Return [X, Y] of the center of cell containing provided text 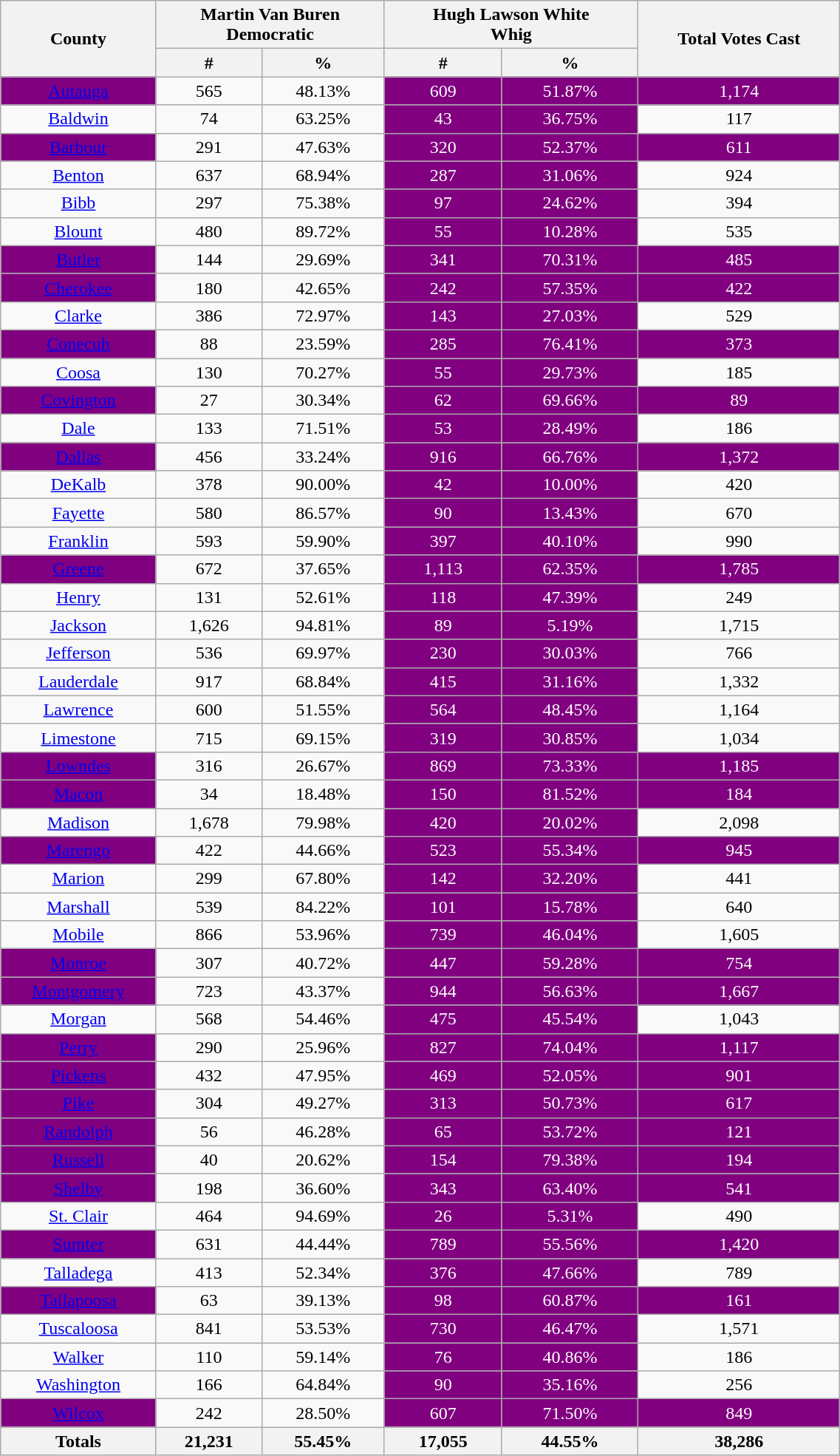
480 [208, 231]
133 [208, 429]
154 [443, 1160]
754 [739, 963]
Monroe [78, 963]
Conecuh [78, 344]
55.45% [323, 1441]
130 [208, 372]
64.84% [323, 1385]
86.57% [323, 513]
42.65% [323, 288]
52.37% [570, 147]
73.33% [570, 766]
66.76% [570, 457]
194 [739, 1160]
27 [208, 401]
20.62% [323, 1160]
1,174 [739, 91]
739 [443, 935]
Henry [78, 597]
10.00% [570, 485]
56.63% [570, 991]
386 [208, 316]
1,785 [739, 569]
464 [208, 1216]
Cherokee [78, 288]
53 [443, 429]
5.19% [570, 625]
County [78, 38]
51.55% [323, 710]
Butler [78, 259]
Barbour [78, 147]
Talladega [78, 1272]
291 [208, 147]
72.97% [323, 316]
432 [208, 1075]
69.66% [570, 401]
593 [208, 541]
24.62% [570, 203]
Limestone [78, 738]
142 [443, 879]
285 [443, 344]
117 [739, 119]
715 [208, 738]
40.86% [570, 1357]
Marengo [78, 851]
827 [443, 1047]
71.51% [323, 429]
Washington [78, 1385]
79.38% [570, 1160]
Randolph [78, 1132]
Marion [78, 879]
580 [208, 513]
1,164 [739, 710]
25.96% [323, 1047]
23.59% [323, 344]
397 [443, 541]
63.25% [323, 119]
1,667 [739, 991]
40.72% [323, 963]
43 [443, 119]
Madison [78, 823]
17,055 [443, 1441]
Autauga [78, 91]
Dale [78, 429]
1,185 [739, 766]
27.03% [570, 316]
59.90% [323, 541]
672 [208, 569]
60.87% [570, 1301]
Macon [78, 794]
Greene [78, 569]
1,113 [443, 569]
101 [443, 907]
Covington [78, 401]
97 [443, 203]
94.81% [323, 625]
394 [739, 203]
341 [443, 259]
43.37% [323, 991]
180 [208, 288]
945 [739, 851]
47.95% [323, 1075]
313 [443, 1103]
68.94% [323, 175]
20.02% [570, 823]
Totals [78, 1441]
29.73% [570, 372]
230 [443, 653]
373 [739, 344]
378 [208, 485]
Montgomery [78, 991]
Wilcox [78, 1413]
63.40% [570, 1188]
110 [208, 1357]
46.04% [570, 935]
670 [739, 513]
529 [739, 316]
376 [443, 1272]
2,098 [739, 823]
456 [208, 457]
1,034 [739, 738]
56 [208, 1132]
Benton [78, 175]
249 [739, 597]
76.41% [570, 344]
47.39% [570, 597]
63 [208, 1301]
723 [208, 991]
121 [739, 1132]
59.14% [323, 1357]
31.06% [570, 175]
287 [443, 175]
841 [208, 1329]
59.28% [570, 963]
94.69% [323, 1216]
40 [208, 1160]
131 [208, 597]
185 [739, 372]
81.52% [570, 794]
13.43% [570, 513]
76 [443, 1357]
916 [443, 457]
29.69% [323, 259]
901 [739, 1075]
Tallapoosa [78, 1301]
Lowndes [78, 766]
Clarke [78, 316]
39.13% [323, 1301]
Jefferson [78, 653]
50.73% [570, 1103]
42 [443, 485]
62 [443, 401]
413 [208, 1272]
869 [443, 766]
32.20% [570, 879]
637 [208, 175]
Bibb [78, 203]
52.61% [323, 597]
67.80% [323, 879]
46.47% [570, 1329]
Lawrence [78, 710]
917 [208, 681]
730 [443, 1329]
415 [443, 681]
84.22% [323, 907]
Pike [78, 1103]
118 [443, 597]
70.27% [323, 372]
55.56% [570, 1244]
539 [208, 907]
1,332 [739, 681]
1,678 [208, 823]
144 [208, 259]
68.84% [323, 681]
Hugh Lawson WhiteWhig [511, 25]
1,117 [739, 1047]
Baldwin [78, 119]
184 [739, 794]
5.31% [570, 1216]
44.66% [323, 851]
Sumter [78, 1244]
30.34% [323, 401]
1,626 [208, 625]
766 [739, 653]
490 [739, 1216]
10.28% [570, 231]
55.34% [570, 851]
69.15% [323, 738]
46.28% [323, 1132]
Tuscaloosa [78, 1329]
320 [443, 147]
299 [208, 879]
90.00% [323, 485]
1,043 [739, 1019]
74 [208, 119]
Walker [78, 1357]
447 [443, 963]
75.38% [323, 203]
47.63% [323, 147]
307 [208, 963]
Martin Van BurenDemocratic [270, 25]
469 [443, 1075]
166 [208, 1385]
Russell [78, 1160]
523 [443, 851]
256 [739, 1385]
640 [739, 907]
849 [739, 1413]
44.55% [570, 1441]
609 [443, 91]
36.75% [570, 119]
1,420 [739, 1244]
541 [739, 1188]
297 [208, 203]
Marshall [78, 907]
198 [208, 1188]
1,605 [739, 935]
St. Clair [78, 1216]
536 [208, 653]
143 [443, 316]
924 [739, 175]
53.53% [323, 1329]
290 [208, 1047]
54.46% [323, 1019]
1,571 [739, 1329]
65 [443, 1132]
Fayette [78, 513]
Total Votes Cast [739, 38]
Mobile [78, 935]
89.72% [323, 231]
35.16% [570, 1385]
98 [443, 1301]
34 [208, 794]
70.31% [570, 259]
631 [208, 1244]
52.05% [570, 1075]
44.44% [323, 1244]
DeKalb [78, 485]
69.97% [323, 653]
Morgan [78, 1019]
38,286 [739, 1441]
565 [208, 91]
36.60% [323, 1188]
49.27% [323, 1103]
37.65% [323, 569]
316 [208, 766]
47.66% [570, 1272]
28.50% [323, 1413]
Pickens [78, 1075]
45.54% [570, 1019]
944 [443, 991]
990 [739, 541]
319 [443, 738]
40.10% [570, 541]
475 [443, 1019]
30.85% [570, 738]
161 [739, 1301]
535 [739, 231]
26 [443, 1216]
48.13% [323, 91]
88 [208, 344]
30.03% [570, 653]
Lauderdale [78, 681]
Jackson [78, 625]
57.35% [570, 288]
1,372 [739, 457]
564 [443, 710]
28.49% [570, 429]
51.87% [570, 91]
Blount [78, 231]
52.34% [323, 1272]
343 [443, 1188]
53.96% [323, 935]
600 [208, 710]
33.24% [323, 457]
617 [739, 1103]
71.50% [570, 1413]
304 [208, 1103]
866 [208, 935]
62.35% [570, 569]
31.16% [570, 681]
21,231 [208, 1441]
53.72% [570, 1132]
611 [739, 147]
15.78% [570, 907]
Franklin [78, 541]
1,715 [739, 625]
Dallas [78, 457]
79.98% [323, 823]
485 [739, 259]
607 [443, 1413]
Coosa [78, 372]
Perry [78, 1047]
18.48% [323, 794]
150 [443, 794]
48.45% [570, 710]
74.04% [570, 1047]
441 [739, 879]
568 [208, 1019]
26.67% [323, 766]
Shelby [78, 1188]
